Extract the (x, y) coordinate from the center of the cell holding the provided text.  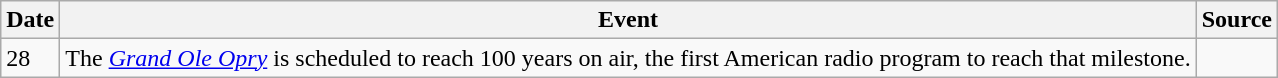
Source (1236, 20)
The Grand Ole Opry is scheduled to reach 100 years on air, the first American radio program to reach that milestone. (628, 58)
Event (628, 20)
28 (30, 58)
Date (30, 20)
